Determine the (X, Y) coordinate at the center of the cell enclosing the given text.  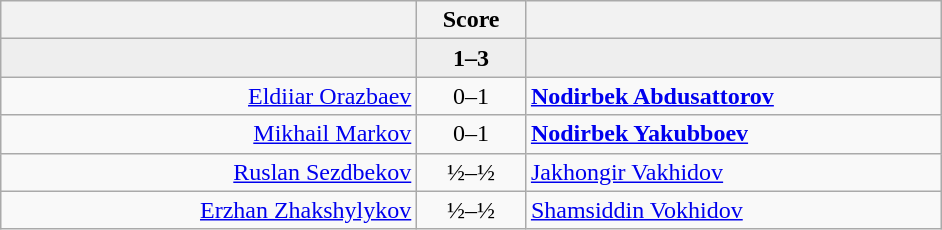
Jakhongir Vakhidov (733, 172)
Shamsiddin Vokhidov (733, 210)
Score (472, 20)
1–3 (472, 58)
Mikhail Markov (209, 134)
Ruslan Sezdbekov (209, 172)
Nodirbek Abdusattorov (733, 96)
Erzhan Zhakshylykov (209, 210)
Eldiiar Orazbaev (209, 96)
Nodirbek Yakubboev (733, 134)
